Find where the given text appears and provide that cell's center as (X, Y) coordinate. 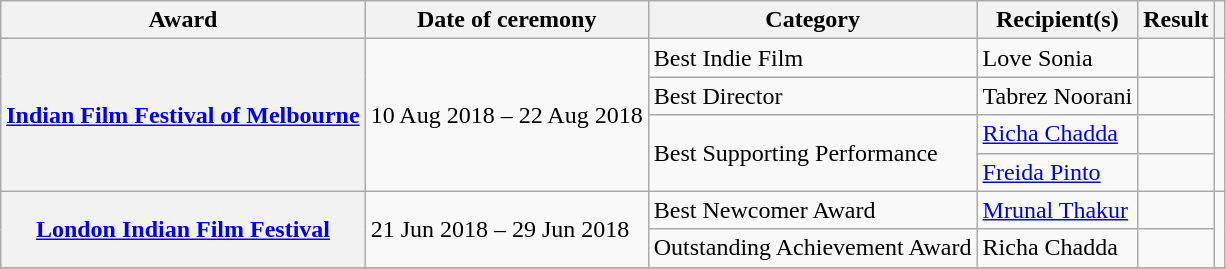
Love Sonia (1058, 58)
Best Director (812, 96)
Outstanding Achievement Award (812, 248)
Best Newcomer Award (812, 210)
London Indian Film Festival (183, 229)
Freida Pinto (1058, 172)
Tabrez Noorani (1058, 96)
Mrunal Thakur (1058, 210)
Recipient(s) (1058, 20)
Best Supporting Performance (812, 153)
21 Jun 2018 – 29 Jun 2018 (506, 229)
Result (1176, 20)
10 Aug 2018 – 22 Aug 2018 (506, 115)
Award (183, 20)
Date of ceremony (506, 20)
Indian Film Festival of Melbourne (183, 115)
Category (812, 20)
Best Indie Film (812, 58)
